Scan for the cell matching the given text and deliver its (x, y) coordinate at center. 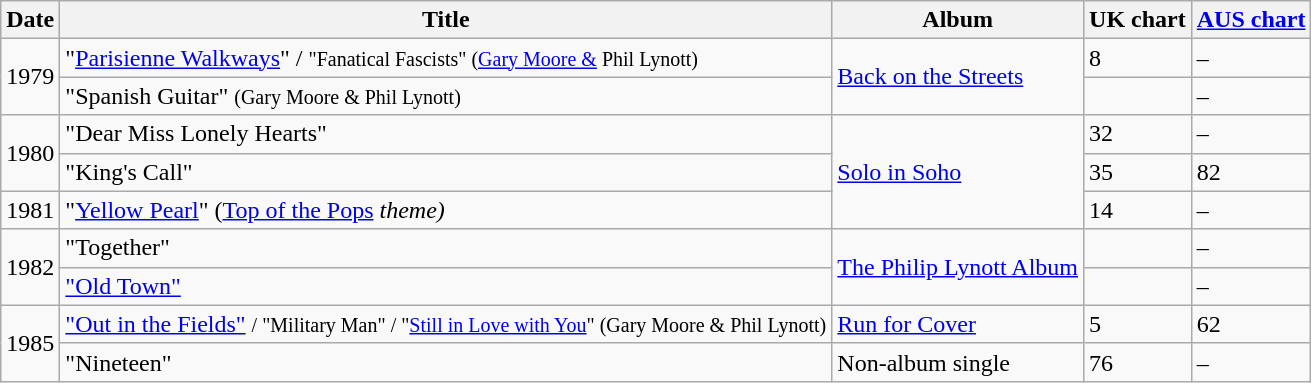
Back on the Streets (958, 77)
"Dear Miss Lonely Hearts" (446, 134)
"Together" (446, 248)
1981 (30, 210)
76 (1138, 362)
Run for Cover (958, 324)
5 (1138, 324)
Date (30, 20)
"Spanish Guitar" (Gary Moore & Phil Lynott) (446, 96)
1982 (30, 267)
1985 (30, 343)
Solo in Soho (958, 172)
Album (958, 20)
UK chart (1138, 20)
"Yellow Pearl" (Top of the Pops theme) (446, 210)
Non-album single (958, 362)
82 (1251, 172)
14 (1138, 210)
35 (1138, 172)
1980 (30, 153)
32 (1138, 134)
62 (1251, 324)
8 (1138, 58)
"Parisienne Walkways" / "Fanatical Fascists" (Gary Moore & Phil Lynott) (446, 58)
AUS chart (1251, 20)
Title (446, 20)
"King's Call" (446, 172)
"Out in the Fields" / "Military Man" / "Still in Love with You" (Gary Moore & Phil Lynott) (446, 324)
"Nineteen" (446, 362)
1979 (30, 77)
The Philip Lynott Album (958, 267)
"Old Town" (446, 286)
